From the cell containing the given text, extract its center point as (X, Y) coordinate. 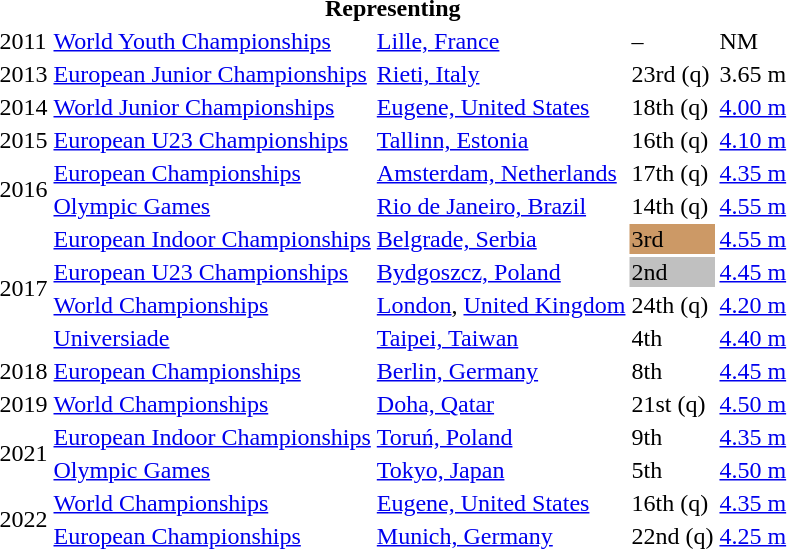
18th (q) (672, 107)
4th (672, 338)
Lille, France (501, 41)
Rio de Janeiro, Brazil (501, 206)
European Junior Championships (212, 74)
Berlin, Germany (501, 371)
3rd (672, 239)
London, United Kingdom (501, 305)
Doha, Qatar (501, 404)
17th (q) (672, 173)
Universiade (212, 338)
Belgrade, Serbia (501, 239)
14th (q) (672, 206)
24th (q) (672, 305)
21st (q) (672, 404)
World Junior Championships (212, 107)
Tallinn, Estonia (501, 140)
8th (672, 371)
2nd (672, 272)
Rieti, Italy (501, 74)
Taipei, Taiwan (501, 338)
World Youth Championships (212, 41)
Bydgoszcz, Poland (501, 272)
Toruń, Poland (501, 437)
9th (672, 437)
– (672, 41)
Tokyo, Japan (501, 470)
Amsterdam, Netherlands (501, 173)
5th (672, 470)
23rd (q) (672, 74)
